Return the (X, Y) coordinate for the center point of the cell that contains the specified text.  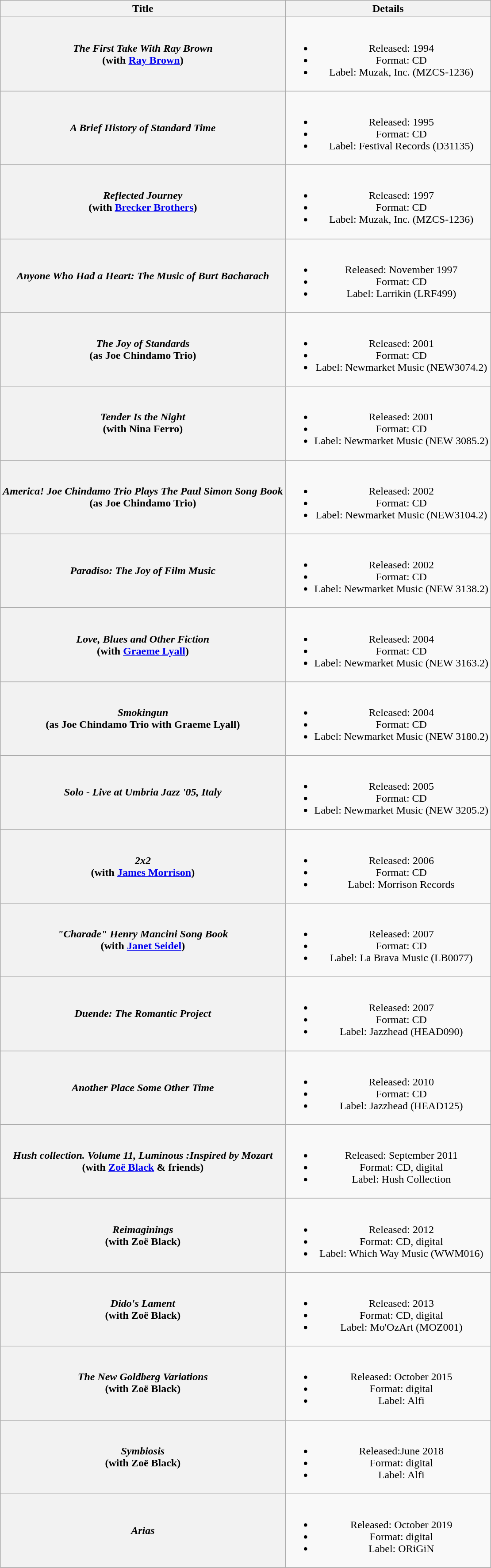
Released: 1994Format: CDLabel: Muzak, Inc. (MZCS-1236) (388, 54)
Released: 2010Format: CDLabel: Jazzhead (HEAD125) (388, 1088)
Released: 2002Format: CDLabel: Newmarket Music (NEW 3138.2) (388, 571)
Solo - Live at Umbria Jazz '05, Italy (143, 792)
Released: 2002Format: CDLabel: Newmarket Music (NEW3104.2) (388, 497)
Love, Blues and Other Fiction (with Graeme Lyall) (143, 644)
Duende: The Romantic Project (143, 1014)
Tender Is the Night (with Nina Ferro) (143, 423)
Released: 2007Format: CDLabel: La Brava Music (LB0077) (388, 940)
A Brief History of Standard Time (143, 128)
2x2 (with James Morrison) (143, 866)
Smokingun (as Joe Chindamo Trio with Graeme Lyall) (143, 719)
Dido's Lament (with Zoë Black) (143, 1309)
Released: 2005Format: CDLabel: Newmarket Music (NEW 3205.2) (388, 792)
Symbiosis (with Zoë Black) (143, 1457)
Released: 2006Format: CDLabel: Morrison Records (388, 866)
Released: 2007Format: CDLabel: Jazzhead (HEAD090) (388, 1014)
Reflected Journey (with Brecker Brothers) (143, 202)
The First Take With Ray Brown (with Ray Brown) (143, 54)
Released: 2001Format: CDLabel: Newmarket Music (NEW3074.2) (388, 349)
Released: 2004Format: CDLabel: Newmarket Music (NEW 3180.2) (388, 719)
Title (143, 9)
Arias (143, 1531)
"Charade" Henry Mancini Song Book (with Janet Seidel) (143, 940)
The Joy of Standards (as Joe Chindamo Trio) (143, 349)
Released: 2004Format: CDLabel: Newmarket Music (NEW 3163.2) (388, 644)
Details (388, 9)
Released: 2012Format: CD, digitalLabel: Which Way Music (WWM016) (388, 1236)
Released: September 2011Format: CD, digitalLabel: Hush Collection (388, 1161)
Reimaginings (with Zoë Black) (143, 1236)
Released: 2001Format: CDLabel: Newmarket Music (NEW 3085.2) (388, 423)
Released: 2013Format: CD, digitalLabel: Mo'OzArt (MOZ001) (388, 1309)
Hush collection. Volume 11, Luminous :Inspired by Mozart (with Zoë Black & friends) (143, 1161)
Paradiso: The Joy of Film Music (143, 571)
Another Place Some Other Time (143, 1088)
Released: November 1997Format: CDLabel: Larrikin (LRF499) (388, 276)
The New Goldberg Variations (with Zoë Black) (143, 1383)
Released: 1995Format: CDLabel: Festival Records (D31135) (388, 128)
Released: October 2015Format: digitalLabel: Alfi (388, 1383)
Anyone Who Had a Heart: The Music of Burt Bacharach (143, 276)
America! Joe Chindamo Trio Plays The Paul Simon Song Book (as Joe Chindamo Trio) (143, 497)
Released: October 2019Format: digitalLabel: ORiGiN (388, 1531)
Released: 1997Format: CDLabel: Muzak, Inc. (MZCS-1236) (388, 202)
Released:June 2018Format: digitalLabel: Alfi (388, 1457)
